Extract the [x, y] coordinate from the center of the cell holding the provided text.  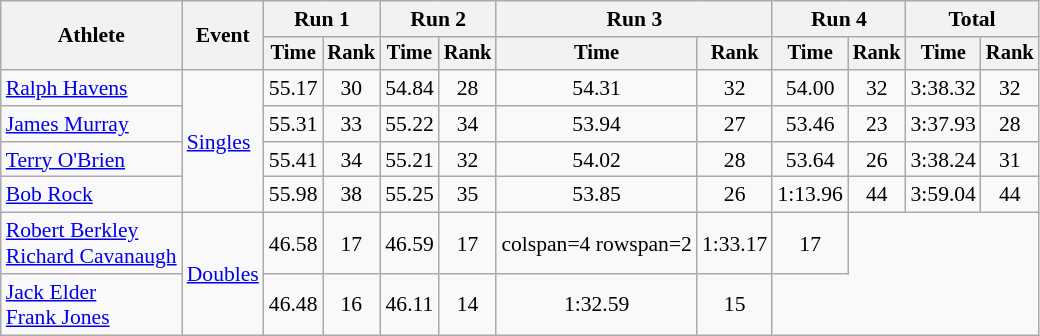
Run 1 [322, 19]
James Murray [92, 124]
1:13.96 [810, 195]
3:37.93 [942, 124]
31 [1010, 160]
Ralph Havens [92, 88]
Run 4 [838, 19]
53.94 [596, 124]
colspan=4 rowspan=2 [596, 244]
30 [351, 88]
14 [468, 304]
55.31 [294, 124]
Terry O'Brien [92, 160]
Doubles [223, 274]
46.58 [294, 244]
27 [734, 124]
Robert BerkleyRichard Cavanaugh [92, 244]
46.11 [410, 304]
23 [877, 124]
55.17 [294, 88]
Total [972, 19]
54.00 [810, 88]
3:59.04 [942, 195]
16 [351, 304]
Jack ElderFrank Jones [92, 304]
Bob Rock [92, 195]
3:38.24 [942, 160]
46.59 [410, 244]
Event [223, 36]
55.21 [410, 160]
55.41 [294, 160]
54.02 [596, 160]
55.98 [294, 195]
54.84 [410, 88]
53.46 [810, 124]
Athlete [92, 36]
1:33.17 [734, 244]
55.22 [410, 124]
3:38.32 [942, 88]
53.85 [596, 195]
33 [351, 124]
55.25 [410, 195]
15 [734, 304]
53.64 [810, 160]
35 [468, 195]
Run 2 [438, 19]
46.48 [294, 304]
38 [351, 195]
Run 3 [634, 19]
54.31 [596, 88]
1:32.59 [596, 304]
Singles [223, 141]
